Identify which cell holds the provided text, then report its (X, Y) central coordinate. 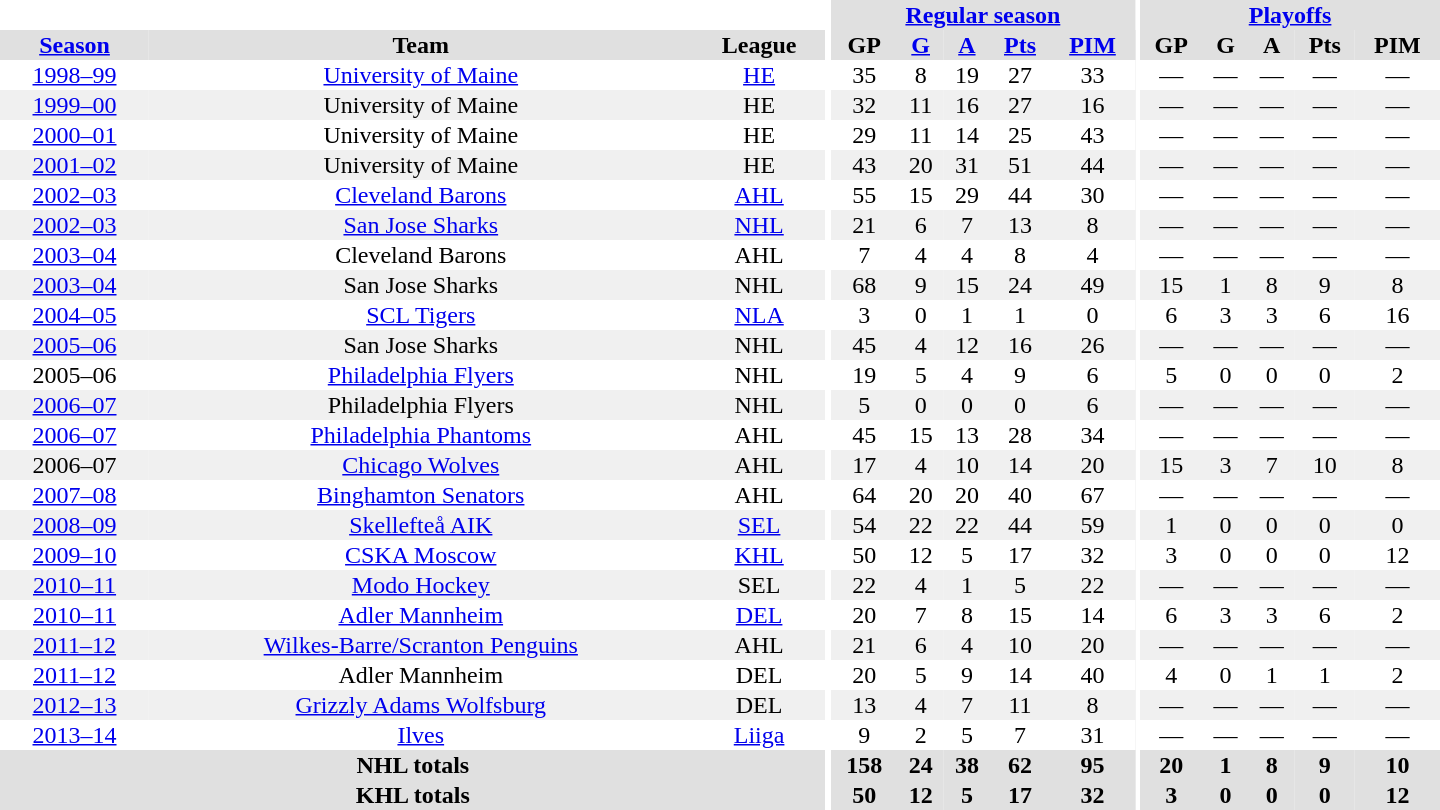
Wilkes-Barre/Scranton Penguins (421, 645)
KHL (760, 555)
95 (1092, 765)
51 (1020, 165)
Liiga (760, 735)
Philadelphia Phantoms (421, 435)
2009–10 (74, 555)
1999–00 (74, 105)
Playoffs (1290, 15)
Ilves (421, 735)
Grizzly Adams Wolfsburg (421, 705)
49 (1092, 285)
Season (74, 45)
26 (1092, 345)
NLA (760, 315)
2007–08 (74, 495)
25 (1020, 135)
67 (1092, 495)
2004–05 (74, 315)
Team (421, 45)
33 (1092, 75)
SCL Tigers (421, 315)
Chicago Wolves (421, 465)
League (760, 45)
30 (1092, 195)
55 (864, 195)
2012–13 (74, 705)
34 (1092, 435)
62 (1020, 765)
2001–02 (74, 165)
158 (864, 765)
Binghamton Senators (421, 495)
NHL totals (413, 765)
KHL totals (413, 795)
68 (864, 285)
54 (864, 525)
38 (967, 765)
59 (1092, 525)
28 (1020, 435)
Regular season (983, 15)
2013–14 (74, 735)
64 (864, 495)
CSKA Moscow (421, 555)
Skellefteå AIK (421, 525)
Modo Hockey (421, 585)
1998–99 (74, 75)
2000–01 (74, 135)
35 (864, 75)
2008–09 (74, 525)
